Provide the (x, y) coordinate of the cell's center where the given text is located.  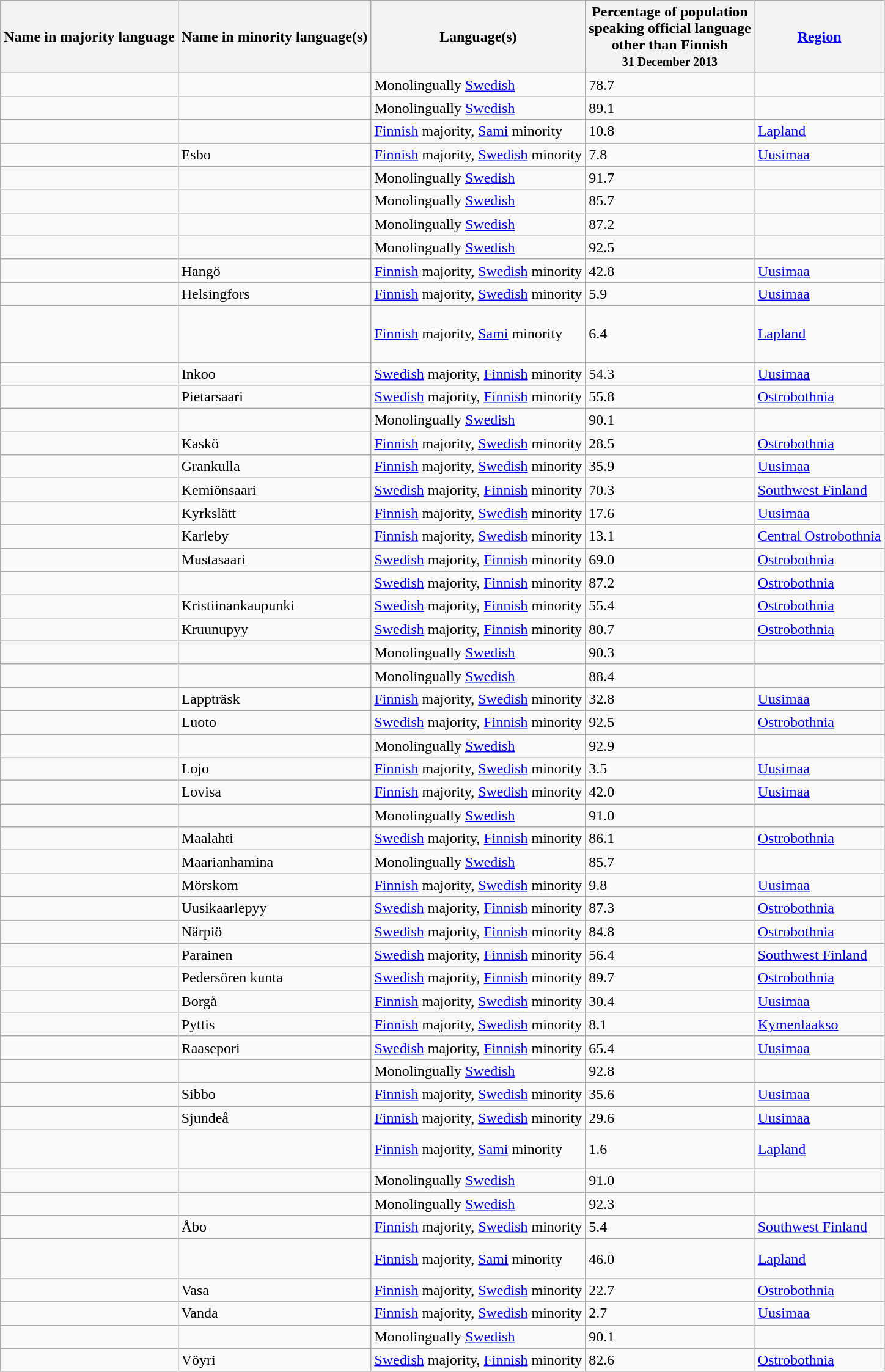
35.6 (670, 1094)
5.9 (670, 294)
55.4 (670, 606)
Central Ostrobothnia (819, 536)
1.6 (670, 1150)
Esbo (274, 155)
Parainen (274, 955)
92.8 (670, 1071)
78.7 (670, 85)
91.7 (670, 178)
Lovisa (274, 792)
Kaskö (274, 443)
Grankulla (274, 467)
Pyttis (274, 1024)
28.5 (670, 443)
Hangö (274, 271)
8.1 (670, 1024)
70.3 (670, 490)
80.7 (670, 629)
13.1 (670, 536)
65.4 (670, 1048)
69.0 (670, 560)
Luoto (274, 722)
5.4 (670, 1227)
54.3 (670, 373)
Mustasaari (274, 560)
Åbo (274, 1227)
6.4 (670, 334)
9.8 (670, 885)
92.9 (670, 746)
Kristiinankaupunki (274, 606)
42.8 (670, 271)
29.6 (670, 1117)
Kruunupyy (274, 629)
Helsingfors (274, 294)
Uusikaarlepyy (274, 908)
55.8 (670, 397)
Language(s) (478, 37)
Maarianhamina (274, 862)
Inkoo (274, 373)
Pedersören kunta (274, 978)
56.4 (670, 955)
89.7 (670, 978)
7.8 (670, 155)
89.1 (670, 108)
Vöyri (274, 1360)
Sjundeå (274, 1117)
Percentage of populationspeaking official languageother than Finnish31 December 2013 (670, 37)
17.6 (670, 513)
Pietarsaari (274, 397)
Kymenlaakso (819, 1024)
88.4 (670, 676)
84.8 (670, 932)
35.9 (670, 467)
22.7 (670, 1290)
Närpiö (274, 932)
30.4 (670, 1001)
Karleby (274, 536)
86.1 (670, 839)
46.0 (670, 1258)
Region (819, 37)
Vasa (274, 1290)
2.7 (670, 1313)
Sibbo (274, 1094)
Mörskom (274, 885)
Name in minority language(s) (274, 37)
Vanda (274, 1313)
90.3 (670, 652)
10.8 (670, 131)
Lojo (274, 769)
3.5 (670, 769)
92.3 (670, 1204)
42.0 (670, 792)
Kemiönsaari (274, 490)
Raasepori (274, 1048)
Name in majority language (89, 37)
Kyrkslätt (274, 513)
32.8 (670, 699)
87.3 (670, 908)
Lappträsk (274, 699)
82.6 (670, 1360)
Maalahti (274, 839)
Borgå (274, 1001)
